Capture the cell that displays the provided text and extract its [x, y] central coordinate. 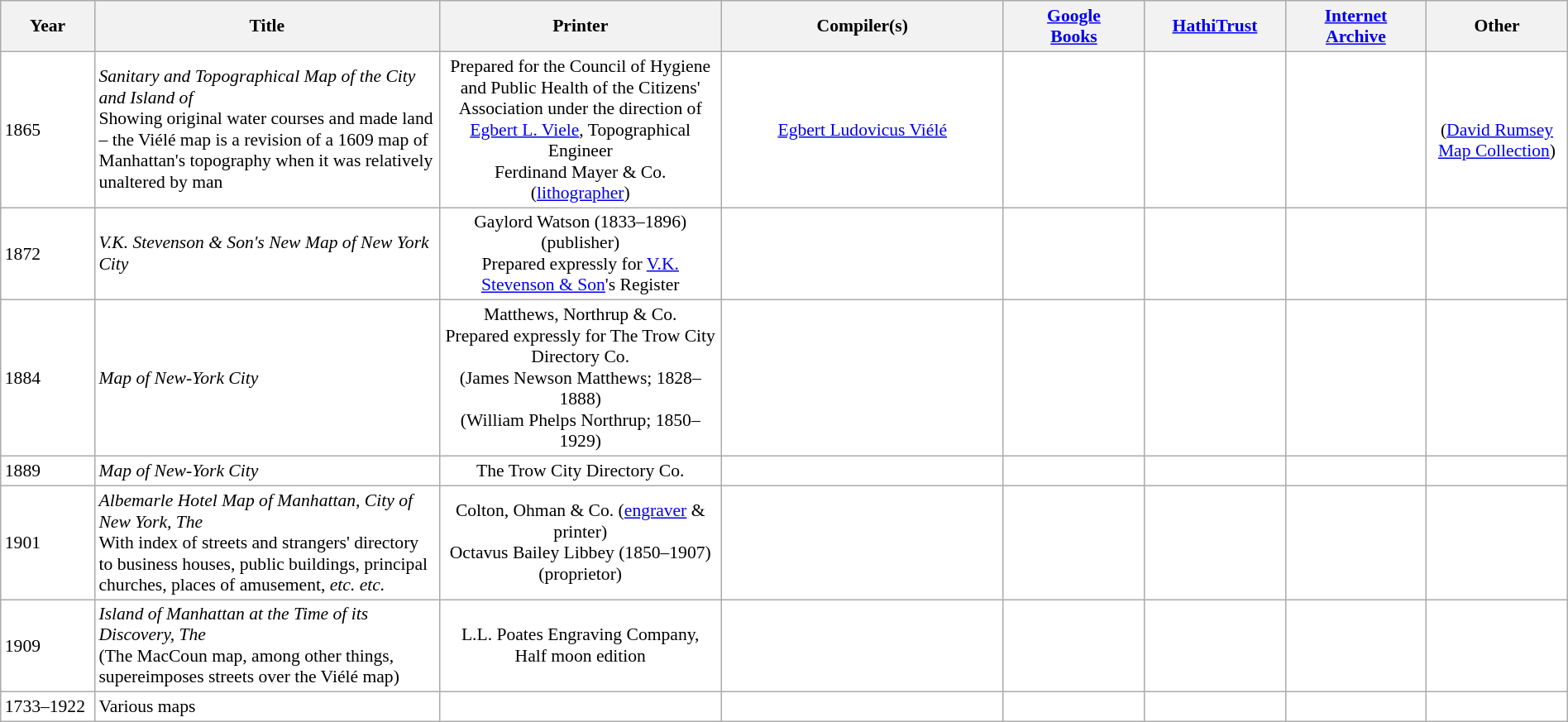
Colton, Ohman & Co. (engraver & printer)Octavus Bailey Libbey (1850–1907) (proprietor) [581, 543]
Title [266, 26]
Matthews, Northrup & Co.Prepared expressly for The Trow City Directory Co.(James Newson Matthews; 1828–1888)(William Phelps Northrup; 1850–1929) [581, 379]
Other [1497, 26]
(David Rumsey Map Collection) [1497, 129]
1865 [48, 129]
InternetArchive [1355, 26]
1909 [48, 646]
HathiTrust [1215, 26]
1889 [48, 471]
Gaylord Watson (1833–1896) (publisher)Prepared expressly for V.K. Stevenson & Son's Register [581, 254]
1733–1922 [48, 707]
Compiler(s) [862, 26]
GoogleBooks [1073, 26]
Year [48, 26]
Various maps [266, 707]
V.K. Stevenson & Son's New Map of New York City [266, 254]
The Trow City Directory Co. [581, 471]
1872 [48, 254]
Egbert Ludovicus Viélé [862, 129]
L.L. Poates Engraving Company, Half moon edition [581, 646]
1884 [48, 379]
Printer [581, 26]
Island of Manhattan at the Time of its Discovery, The(The MacCoun map, among other things, supereimposes streets over the Viélé map) [266, 646]
1901 [48, 543]
